Detect which cell encompasses the target text, then output its (X, Y) center coordinate. 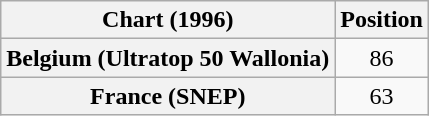
France (SNEP) (168, 96)
Belgium (Ultratop 50 Wallonia) (168, 58)
Chart (1996) (168, 20)
86 (382, 58)
Position (382, 20)
63 (382, 96)
